For the text-containing cell, return its midpoint in [X, Y] coordinate format. 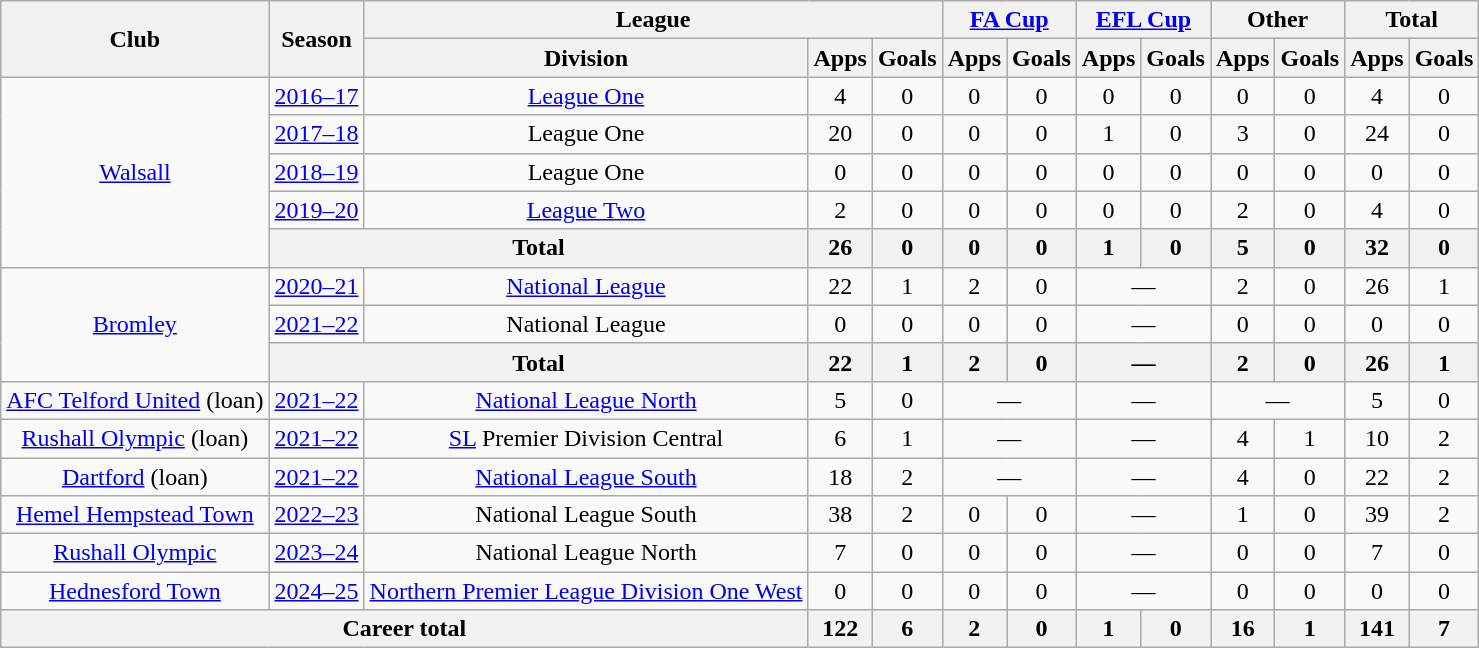
Rushall Olympic (loan) [135, 438]
2016–17 [316, 96]
20 [840, 134]
Club [135, 39]
League Two [586, 210]
16 [1242, 629]
Bromley [135, 324]
122 [840, 629]
2017–18 [316, 134]
38 [840, 515]
24 [1377, 134]
Walsall [135, 172]
League [653, 20]
Season [316, 39]
2022–23 [316, 515]
Hednesford Town [135, 591]
2020–21 [316, 286]
10 [1377, 438]
SL Premier Division Central [586, 438]
141 [1377, 629]
Division [586, 58]
32 [1377, 248]
2019–20 [316, 210]
Career total [404, 629]
39 [1377, 515]
Dartford (loan) [135, 477]
Rushall Olympic [135, 553]
18 [840, 477]
EFL Cup [1143, 20]
Other [1277, 20]
AFC Telford United (loan) [135, 400]
Hemel Hempstead Town [135, 515]
Northern Premier League Division One West [586, 591]
FA Cup [1009, 20]
2024–25 [316, 591]
3 [1242, 134]
2023–24 [316, 553]
2018–19 [316, 172]
